For the text-containing cell, return its midpoint in [x, y] coordinate format. 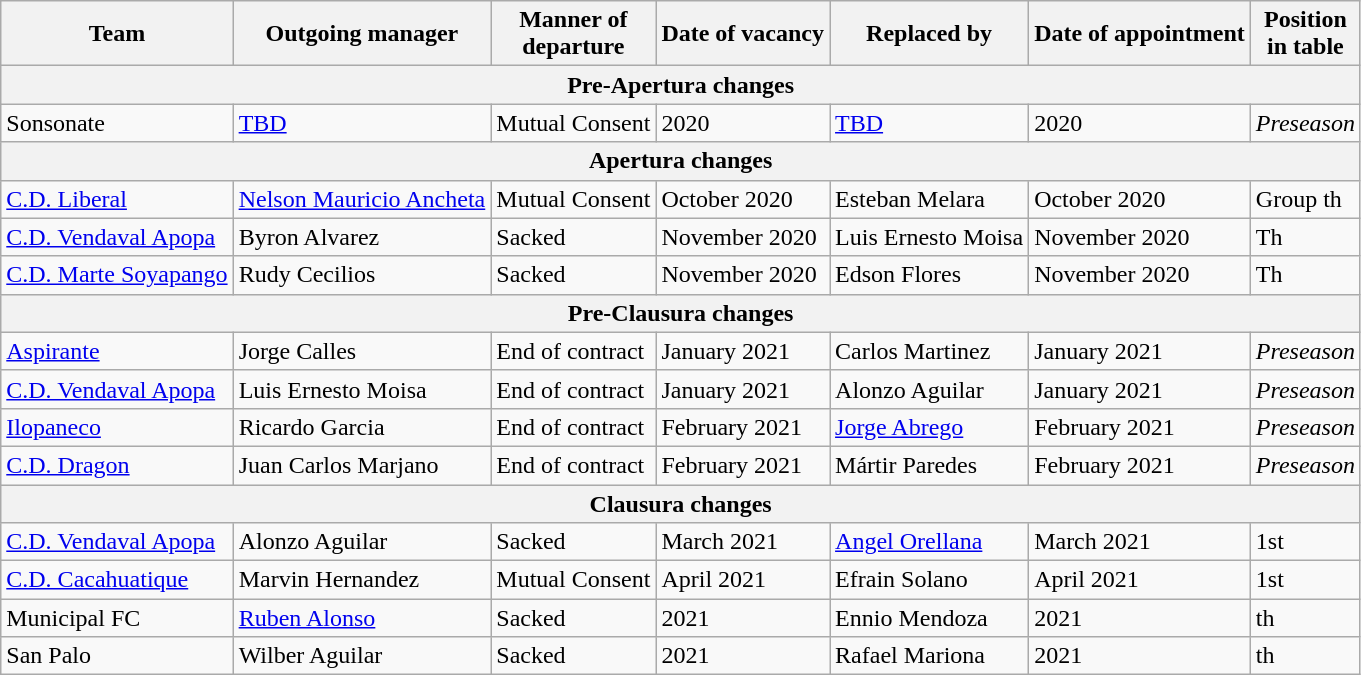
Replaced by [930, 34]
Rudy Cecilios [362, 275]
Ricardo Garcia [362, 427]
Aspirante [117, 351]
Ennio Mendoza [930, 618]
Apertura changes [681, 161]
Rafael Mariona [930, 656]
Carlos Martinez [930, 351]
Mártir Paredes [930, 465]
Esteban Melara [930, 199]
C.D. Dragon [117, 465]
Municipal FC [117, 618]
Edson Flores [930, 275]
Pre-Apertura changes [681, 85]
C.D. Cacahuatique [117, 580]
Nelson Mauricio Ancheta [362, 199]
Ilopaneco [117, 427]
Juan Carlos Marjano [362, 465]
Byron Alvarez [362, 237]
Date of vacancy [743, 34]
Outgoing manager [362, 34]
Sonsonate [117, 123]
Clausura changes [681, 503]
Ruben Alonso [362, 618]
Marvin Hernandez [362, 580]
Manner of departure [574, 34]
Group th [1305, 199]
C.D. Liberal [117, 199]
Pre-Clausura changes [681, 313]
Jorge Abrego [930, 427]
Date of appointment [1140, 34]
Team [117, 34]
C.D. Marte Soyapango [117, 275]
San Palo [117, 656]
Angel Orellana [930, 542]
Position in table [1305, 34]
Wilber Aguilar [362, 656]
Jorge Calles [362, 351]
Efrain Solano [930, 580]
